Output the (x, y) coordinate of the center of the cell containing the given text.  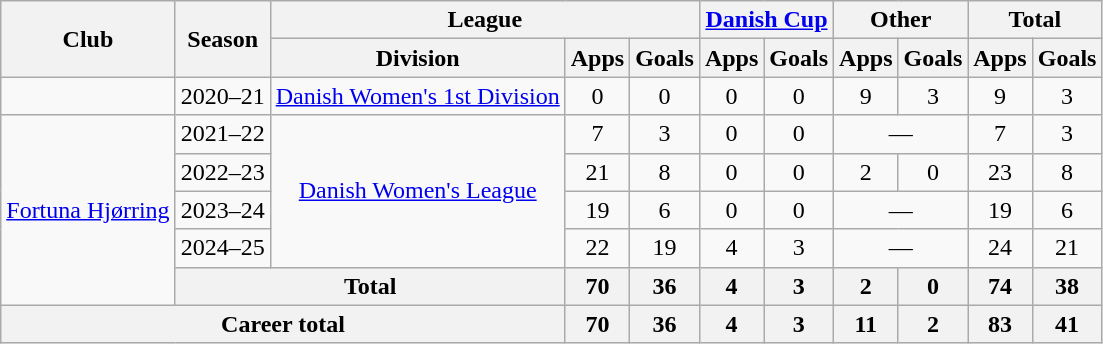
22 (597, 248)
2021–22 (222, 134)
Career total (283, 324)
Division (418, 58)
Club (88, 39)
Danish Women's League (418, 191)
23 (1000, 172)
2024–25 (222, 248)
74 (1000, 286)
Danish Cup (766, 20)
38 (1067, 286)
2020–21 (222, 96)
2023–24 (222, 210)
Danish Women's 1st Division (418, 96)
Season (222, 39)
2022–23 (222, 172)
83 (1000, 324)
41 (1067, 324)
League (484, 20)
24 (1000, 248)
11 (866, 324)
Other (901, 20)
Fortuna Hjørring (88, 210)
